Find where the given text appears and provide that cell's center as [x, y] coordinate. 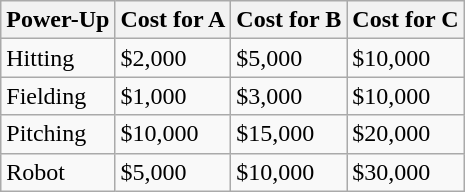
$1,000 [173, 96]
$30,000 [406, 172]
Robot [58, 172]
$15,000 [289, 134]
Pitching [58, 134]
Cost for A [173, 20]
$3,000 [289, 96]
Fielding [58, 96]
Hitting [58, 58]
Cost for C [406, 20]
$20,000 [406, 134]
Power-Up [58, 20]
$2,000 [173, 58]
Cost for B [289, 20]
